Find where the given text appears and provide that cell's center as [X, Y] coordinate. 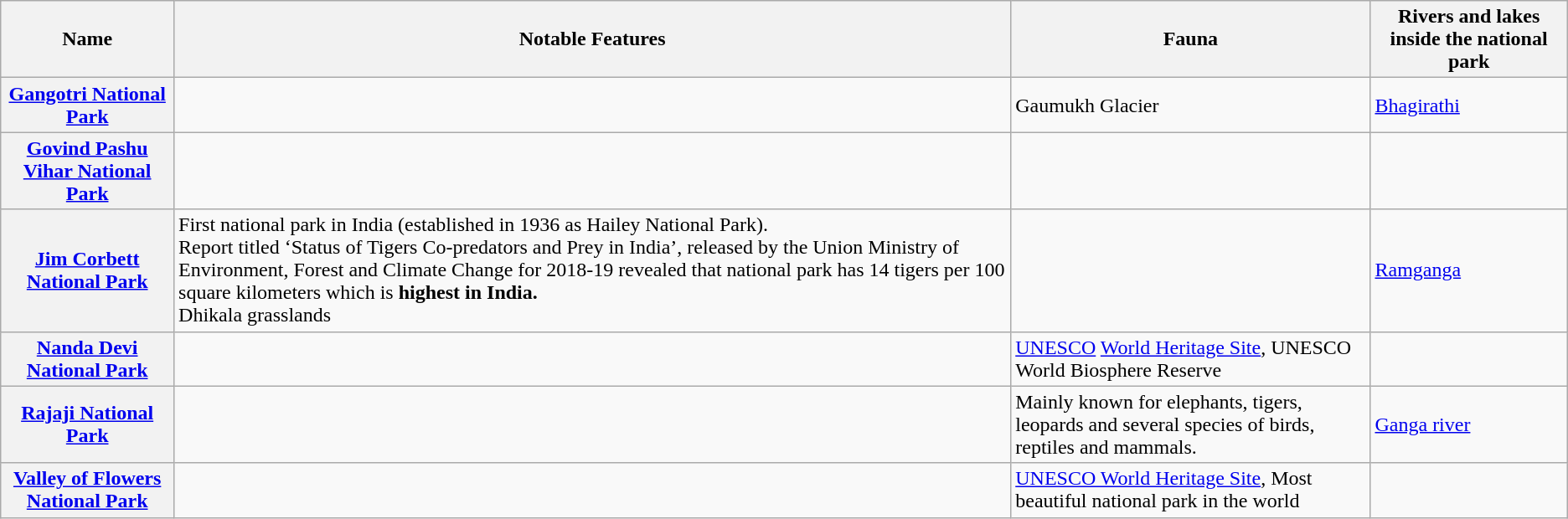
Gangotri National Park [87, 105]
Ramganga [1469, 270]
Nanda Devi National Park [87, 358]
Gaumukh Glacier [1191, 105]
Ganga river [1469, 424]
Govind Pashu Vihar National Park [87, 171]
Notable Features [593, 39]
Valley of Flowers National Park [87, 491]
Name [87, 39]
Rivers and lakes inside the national park [1469, 39]
Mainly known for elephants, tigers, leopards and several species of birds, reptiles and mammals. [1191, 424]
UNESCO World Heritage Site, UNESCO World Biosphere Reserve [1191, 358]
Rajaji National Park [87, 424]
Jim Corbett National Park [87, 270]
Bhagirathi [1469, 105]
Fauna [1191, 39]
UNESCO World Heritage Site, Most beautiful national park in the world [1191, 491]
